Find where the given text appears and provide that cell's center as [X, Y] coordinate. 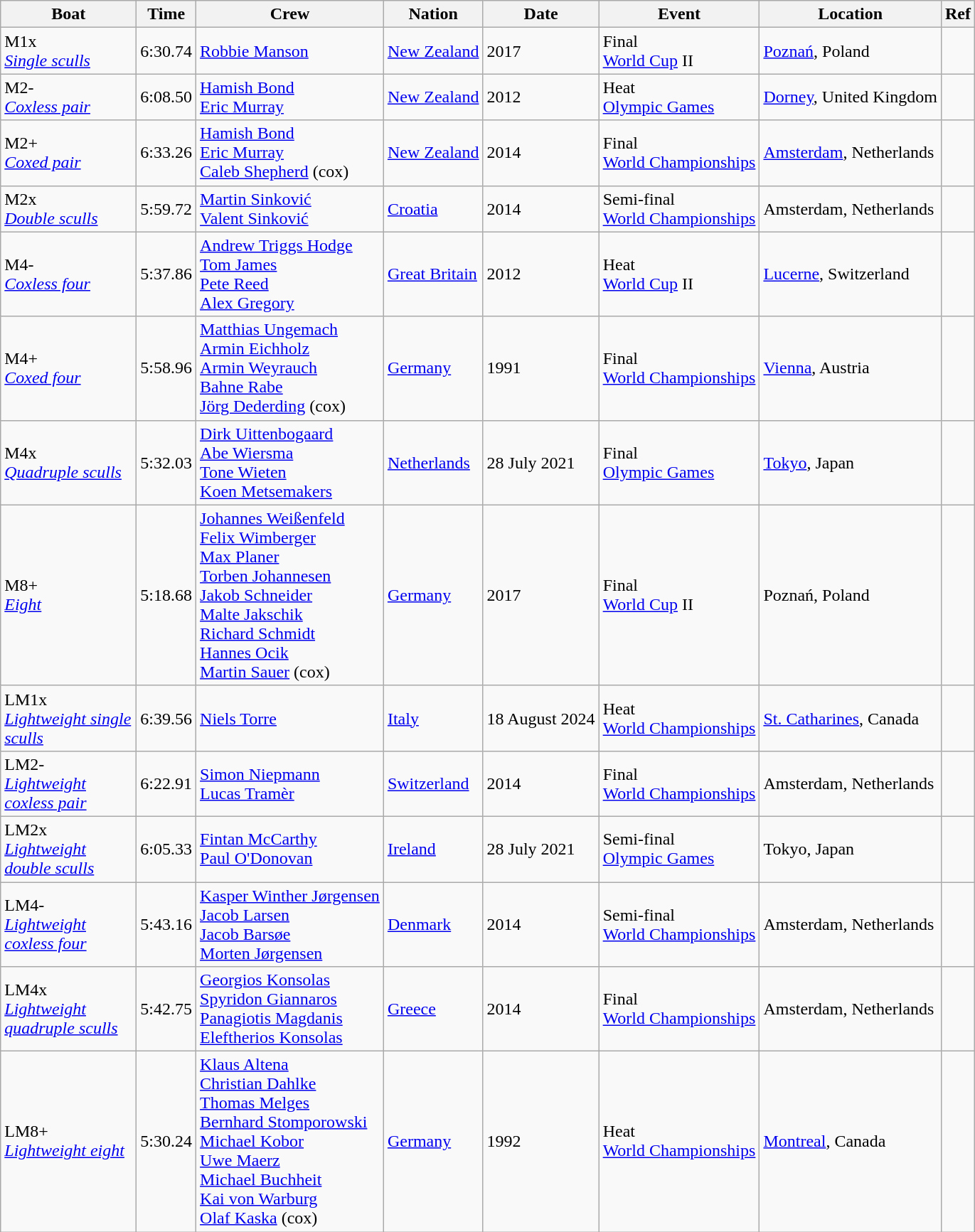
M4x Quadruple sculls [68, 462]
Lucerne, Switzerland [851, 274]
5:32.03 [166, 462]
Boat [68, 14]
Dirk Uittenbogaard Abe Wiersma Tone Wieten Koen Metsemakers [290, 462]
St. Catharines, Canada [851, 718]
6:39.56 [166, 718]
Vienna, Austria [851, 368]
Location [851, 14]
18 August 2024 [540, 718]
Heat Olympic Games [679, 97]
Heat World Cup II [679, 274]
6:30.74 [166, 51]
5:43.16 [166, 924]
Switzerland [433, 783]
1991 [540, 368]
M8+ Eight [68, 595]
Dorney, United Kingdom [851, 97]
Andrew Triggs Hodge Tom James Pete ReedAlex Gregory [290, 274]
Great Britain [433, 274]
Date [540, 14]
Crew [290, 14]
Kasper Winther Jørgensen Jacob Larsen Jacob Barsøe Morten Jørgensen [290, 924]
LM4- Lightweight coxless four [68, 924]
Johannes Weißenfeld Felix Wimberger Max Planer Torben Johannesen Jakob Schneider Malte Jakschik Richard Schmidt Hannes Ocik Martin Sauer (cox) [290, 595]
Greece [433, 1009]
1992 [540, 1142]
5:18.68 [166, 595]
Croatia [433, 209]
Montreal, Canada [851, 1142]
Martin Sinković Valent Sinković [290, 209]
Ireland [433, 849]
Hamish Bond Eric Murray Caleb Shepherd (cox) [290, 153]
M4- Coxless four [68, 274]
5:58.96 [166, 368]
LM4x Lightweight quadruple sculls [68, 1009]
M4+ Coxed four [68, 368]
LM1x Lightweight single sculls [68, 718]
Italy [433, 718]
5:42.75 [166, 1009]
5:59.72 [166, 209]
Nation [433, 14]
Niels Torre [290, 718]
Fintan McCarthy Paul O'Donovan [290, 849]
FinalOlympic Games [679, 462]
5:37.86 [166, 274]
LM2x Lightweight double sculls [68, 849]
Robbie Manson [290, 51]
Matthias Ungemach Armin Eichholz Armin Weyrauch Bahne Rabe Jörg Dederding (cox) [290, 368]
Georgios Konsolas Spyridon Giannaros Panagiotis Magdanis Eleftherios Konsolas [290, 1009]
M1x Single sculls [68, 51]
Klaus Altena Christian Dahlke Thomas Melges Bernhard Stomporowski Michael Kobor Uwe Maerz Michael Buchheit Kai von Warburg Olaf Kaska (cox) [290, 1142]
LM8+ Lightweight eight [68, 1142]
5:30.24 [166, 1142]
Hamish Bond Eric Murray [290, 97]
Denmark [433, 924]
Heat World Championships [679, 718]
Netherlands [433, 462]
LM2- Lightweight coxless pair [68, 783]
6:33.26 [166, 153]
M2x Double sculls [68, 209]
M2- Coxless pair [68, 97]
Event [679, 14]
6:08.50 [166, 97]
HeatWorld Championships [679, 1142]
Simon Niepmann Lucas Tramèr [290, 783]
Time [166, 14]
M2+ Coxed pair [68, 153]
6:22.91 [166, 783]
Semi-finalOlympic Games [679, 849]
6:05.33 [166, 849]
Ref [957, 14]
